Search for the cell housing the specified text and yield its [X, Y] center coordinate. 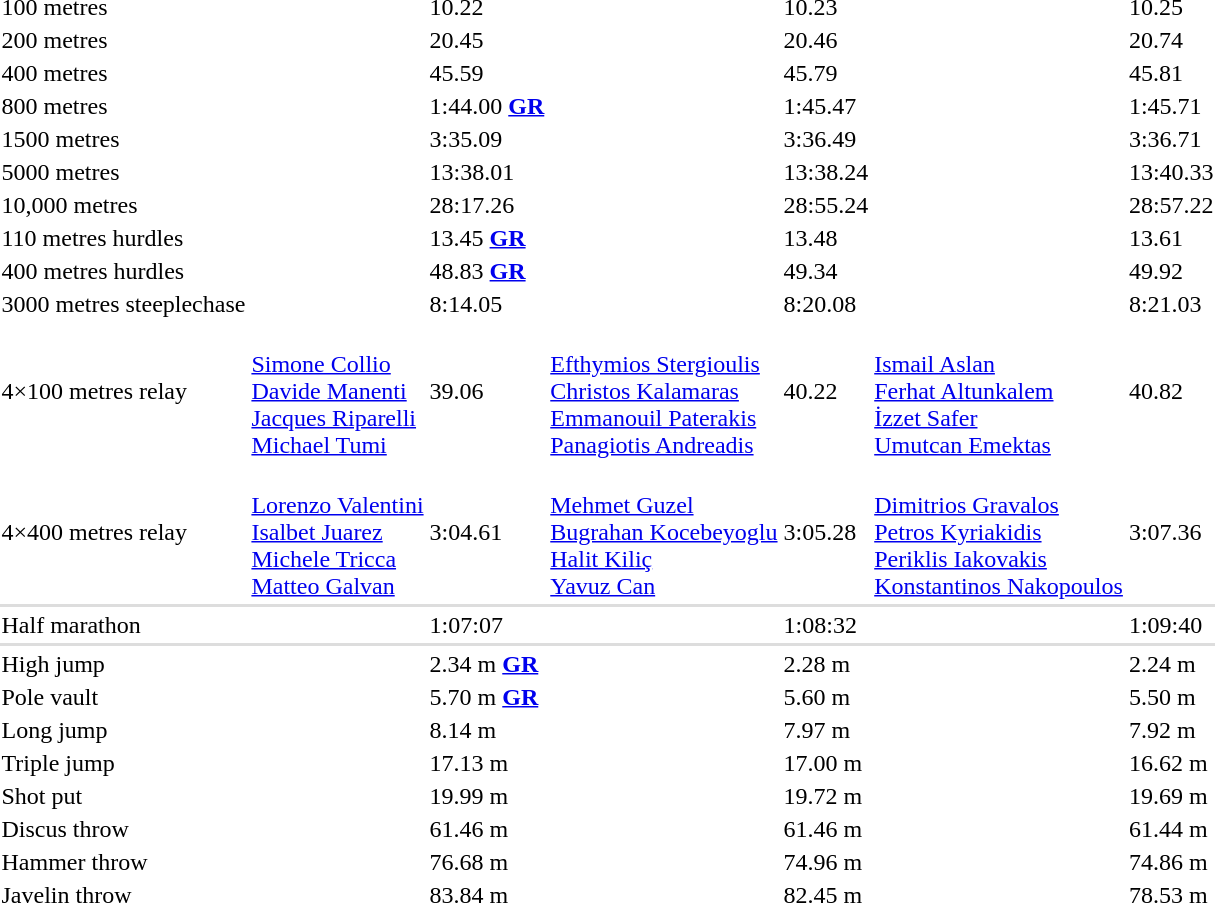
13:38.01 [487, 172]
1:08:32 [826, 625]
Simone CollioDavide ManentiJacques RiparelliMichael Tumi [338, 391]
7.92 m [1171, 730]
3000 metres steeplechase [124, 304]
13:40.33 [1171, 172]
16.62 m [1171, 763]
8.14 m [487, 730]
Pole vault [124, 697]
2.34 m GR [487, 664]
1:45.71 [1171, 106]
76.68 m [487, 862]
Discus throw [124, 829]
400 metres hurdles [124, 271]
45.81 [1171, 73]
Efthymios StergioulisChristos KalamarasEmmanouil PaterakisPanagiotis Andreadis [664, 391]
20.45 [487, 40]
Mehmet GuzelBugrahan KocebeyogluHalit KiliçYavuz Can [664, 532]
1500 metres [124, 139]
Triple jump [124, 763]
3:36.49 [826, 139]
40.22 [826, 391]
20.74 [1171, 40]
28:57.22 [1171, 205]
45.59 [487, 73]
13.45 GR [487, 238]
49.34 [826, 271]
13.48 [826, 238]
3:36.71 [1171, 139]
Lorenzo ValentiniIsalbet JuarezMichele TriccaMatteo Galvan [338, 532]
Ismail AslanFerhat Altunkalemİzzet SaferUmutcan Emektas [999, 391]
2.28 m [826, 664]
45.79 [826, 73]
8:20.08 [826, 304]
8:14.05 [487, 304]
49.92 [1171, 271]
2.24 m [1171, 664]
8:21.03 [1171, 304]
5.70 m GR [487, 697]
19.99 m [487, 796]
10,000 metres [124, 205]
48.83 GR [487, 271]
Half marathon [124, 625]
3:04.61 [487, 532]
Shot put [124, 796]
17.00 m [826, 763]
28:55.24 [826, 205]
3:07.36 [1171, 532]
1:45.47 [826, 106]
High jump [124, 664]
4×400 metres relay [124, 532]
5.50 m [1171, 697]
1:07:07 [487, 625]
39.06 [487, 391]
7.97 m [826, 730]
19.72 m [826, 796]
28:17.26 [487, 205]
74.96 m [826, 862]
17.13 m [487, 763]
Long jump [124, 730]
20.46 [826, 40]
110 metres hurdles [124, 238]
3:35.09 [487, 139]
200 metres [124, 40]
Dimitrios GravalosPetros KyriakidisPeriklis IakovakisKonstantinos Nakopoulos [999, 532]
800 metres [124, 106]
5.60 m [826, 697]
40.82 [1171, 391]
Hammer throw [124, 862]
19.69 m [1171, 796]
13:38.24 [826, 172]
61.44 m [1171, 829]
74.86 m [1171, 862]
400 metres [124, 73]
1:09:40 [1171, 625]
4×100 metres relay [124, 391]
5000 metres [124, 172]
1:44.00 GR [487, 106]
13.61 [1171, 238]
3:05.28 [826, 532]
